Scan for the cell matching the given text and deliver its [x, y] coordinate at center. 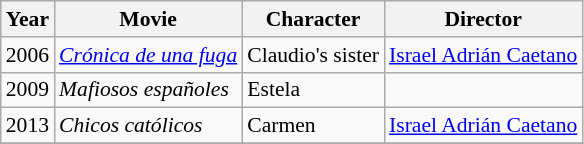
Year [28, 19]
Chicos católicos [148, 126]
Carmen [313, 126]
Director [483, 19]
2006 [28, 55]
Claudio's sister [313, 55]
2009 [28, 90]
Crónica de una fuga [148, 55]
2013 [28, 126]
Movie [148, 19]
Mafiosos españoles [148, 90]
Character [313, 19]
Estela [313, 90]
